For the text-containing cell, return its midpoint in [X, Y] coordinate format. 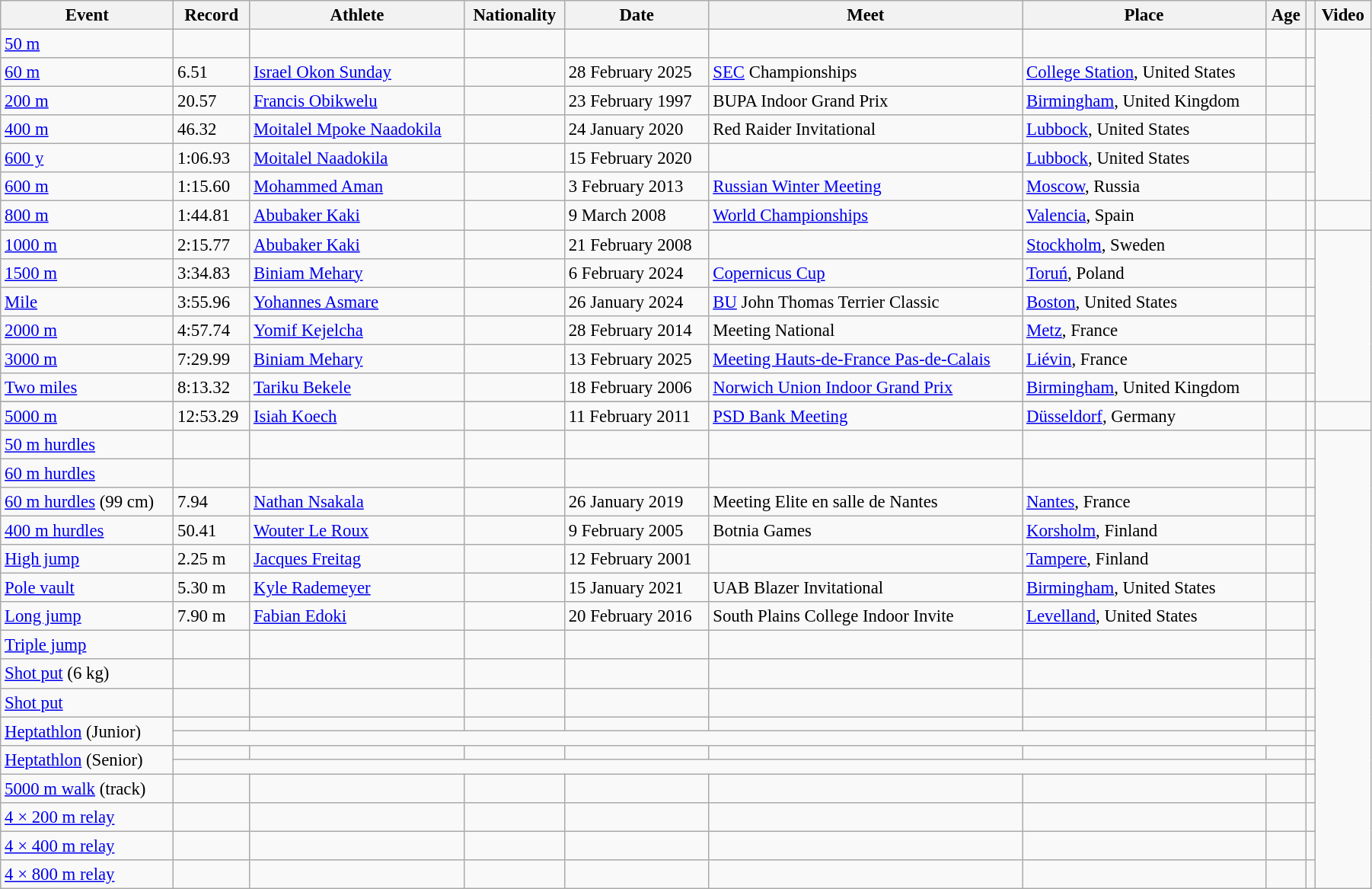
400 m [87, 130]
Place [1144, 15]
600 m [87, 187]
12:53.29 [212, 416]
Mile [87, 302]
20.57 [212, 101]
5000 m walk (track) [87, 788]
Heptathlon (Junior) [87, 731]
28 February 2014 [637, 330]
50 m [87, 44]
50.41 [212, 531]
12 February 2001 [637, 559]
Meeting National [866, 330]
Wouter Le Roux [358, 531]
15 January 2021 [637, 588]
4 × 400 m relay [87, 846]
PSD Bank Meeting [866, 416]
Heptathlon (Senior) [87, 759]
Botnia Games [866, 531]
Israel Okon Sunday [358, 72]
UAB Blazer Invitational [866, 588]
50 m hurdles [87, 445]
College Station, United States [1144, 72]
4 × 200 m relay [87, 817]
46.32 [212, 130]
Pole vault [87, 588]
8:13.32 [212, 388]
400 m hurdles [87, 531]
200 m [87, 101]
15 February 2020 [637, 158]
5000 m [87, 416]
Copernicus Cup [866, 273]
24 January 2020 [637, 130]
South Plains College Indoor Invite [866, 616]
SEC Championships [866, 72]
11 February 2011 [637, 416]
Korsholm, Finland [1144, 531]
3:55.96 [212, 302]
Birmingham, United States [1144, 588]
9 February 2005 [637, 531]
Red Raider Invitational [866, 130]
Francis Obikwelu [358, 101]
Metz, France [1144, 330]
Isiah Koech [358, 416]
60 m hurdles (99 cm) [87, 502]
Nationality [515, 15]
1000 m [87, 245]
1:44.81 [212, 216]
23 February 1997 [637, 101]
2000 m [87, 330]
Yohannes Asmare [358, 302]
Kyle Rademeyer [358, 588]
Mohammed Aman [358, 187]
13 February 2025 [637, 359]
World Championships [866, 216]
Russian Winter Meeting [866, 187]
26 January 2024 [637, 302]
26 January 2019 [637, 502]
60 m [87, 72]
Moitalel Mpoke Naadokila [358, 130]
6.51 [212, 72]
9 March 2008 [637, 216]
6 February 2024 [637, 273]
1:06.93 [212, 158]
Boston, United States [1144, 302]
Düsseldorf, Germany [1144, 416]
Fabian Edoki [358, 616]
High jump [87, 559]
Moitalel Naadokila [358, 158]
7.90 m [212, 616]
Nantes, France [1144, 502]
Shot put [87, 702]
Tampere, Finland [1144, 559]
Age [1285, 15]
5.30 m [212, 588]
Date [637, 15]
Two miles [87, 388]
Video [1343, 15]
Liévin, France [1144, 359]
Record [212, 15]
2.25 m [212, 559]
Meeting Elite en salle de Nantes [866, 502]
BU John Thomas Terrier Classic [866, 302]
21 February 2008 [637, 245]
Shot put (6 kg) [87, 674]
800 m [87, 216]
Valencia, Spain [1144, 216]
1500 m [87, 273]
7:29.99 [212, 359]
Levelland, United States [1144, 616]
Event [87, 15]
Toruń, Poland [1144, 273]
18 February 2006 [637, 388]
600 y [87, 158]
28 February 2025 [637, 72]
BUPA Indoor Grand Prix [866, 101]
3:34.83 [212, 273]
4:57.74 [212, 330]
Meet [866, 15]
7.94 [212, 502]
Tariku Bekele [358, 388]
Stockholm, Sweden [1144, 245]
Norwich Union Indoor Grand Prix [866, 388]
Jacques Freitag [358, 559]
3000 m [87, 359]
4 × 800 m relay [87, 875]
Triple jump [87, 645]
Meeting Hauts-de-France Pas-de-Calais [866, 359]
Athlete [358, 15]
Long jump [87, 616]
1:15.60 [212, 187]
3 February 2013 [637, 187]
Nathan Nsakala [358, 502]
2:15.77 [212, 245]
20 February 2016 [637, 616]
60 m hurdles [87, 473]
Moscow, Russia [1144, 187]
Yomif Kejelcha [358, 330]
